Pinpoint the cell where the given text exists, returning its (x, y) midpoint coordinate. 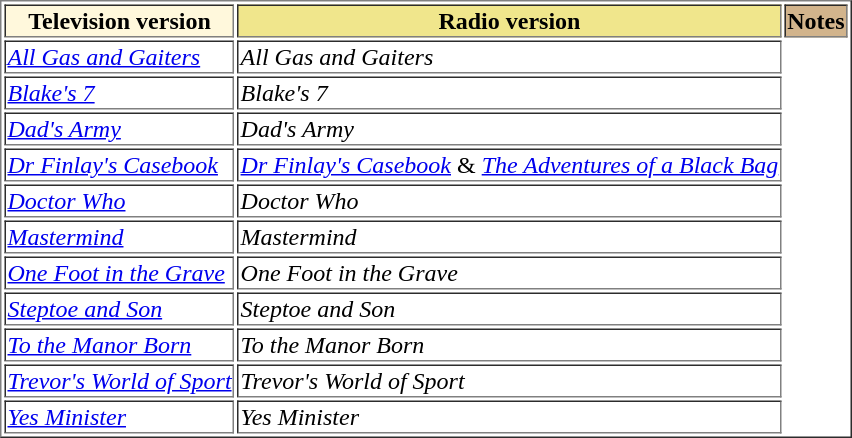
Notes (816, 20)
Television version (119, 20)
Radio version (510, 20)
Dr Finlay's Casebook & The Adventures of a Black Bag (510, 164)
Dr Finlay's Casebook (119, 164)
